Search for the cell housing the specified text and yield its [X, Y] center coordinate. 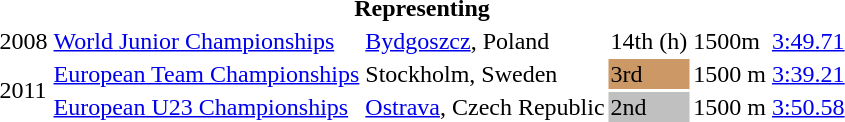
Stockholm, Sweden [485, 74]
European U23 Championships [206, 107]
World Junior Championships [206, 41]
Ostrava, Czech Republic [485, 107]
European Team Championships [206, 74]
1500m [730, 41]
Bydgoszcz, Poland [485, 41]
14th (h) [649, 41]
3rd [649, 74]
2nd [649, 107]
